Return (x, y) of the center of cell containing provided text 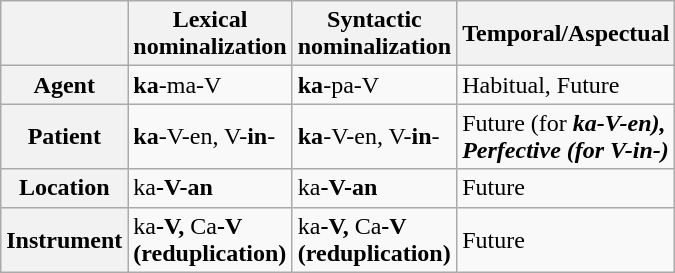
Future (for ka-V-en), Perfective (for V-in-) (566, 136)
Agent (64, 85)
Habitual, Future (566, 85)
Syntactic nominalization (374, 34)
Location (64, 188)
Instrument (64, 240)
Lexical nominalization (210, 34)
Temporal/Aspectual (566, 34)
ka-pa-V (374, 85)
ka-ma-V (210, 85)
Patient (64, 136)
